Identify which cell holds the provided text, then report its [x, y] central coordinate. 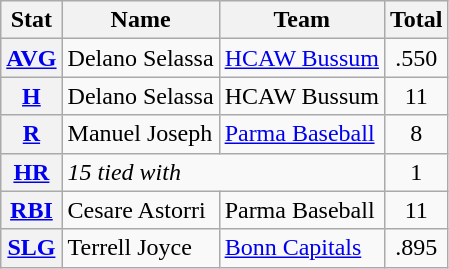
Name [140, 20]
HR [32, 172]
Team [302, 20]
Bonn Capitals [302, 248]
SLG [32, 248]
1 [416, 172]
R [32, 134]
.895 [416, 248]
.550 [416, 58]
Manuel Joseph [140, 134]
Cesare Astorri [140, 210]
15 tied with [223, 172]
Stat [32, 20]
Total [416, 20]
RBI [32, 210]
Terrell Joyce [140, 248]
8 [416, 134]
H [32, 96]
AVG [32, 58]
